Return the (x, y) coordinate for the center point of the cell that contains the specified text.  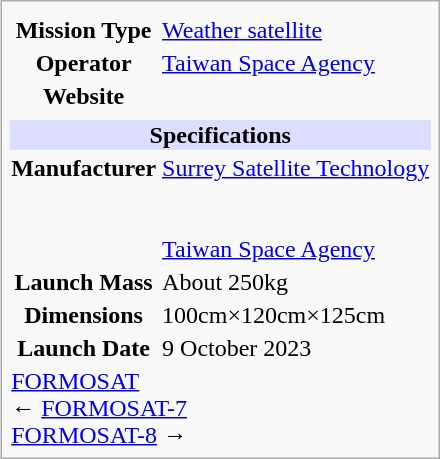
Specifications (220, 135)
Weather satellite (296, 30)
Launch Mass (84, 282)
Operator (84, 63)
100cm×120cm×125cm (296, 315)
Website (84, 96)
Launch Date (84, 348)
About 250kg (296, 282)
Mission Type (84, 30)
FORMOSAT← FORMOSAT-7FORMOSAT-8 → (220, 408)
Dimensions (84, 315)
9 October 2023 (296, 348)
Surrey Satellite TechnologyTaiwan Space Agency (296, 208)
Taiwan Space Agency (296, 63)
Manufacturer (84, 208)
